Return [x, y] of the center of cell containing provided text 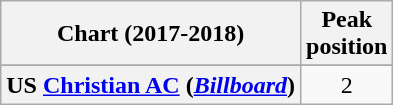
Chart (2017-2018) [151, 34]
2 [347, 85]
US Christian AC (Billboard) [151, 85]
Peakposition [347, 34]
